For the text-containing cell, return its midpoint in (x, y) coordinate format. 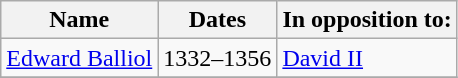
David II (367, 58)
1332–1356 (218, 58)
Name (80, 20)
Edward Balliol (80, 58)
In opposition to: (367, 20)
Dates (218, 20)
